Determine the (X, Y) coordinate at the center of the cell enclosing the given text.  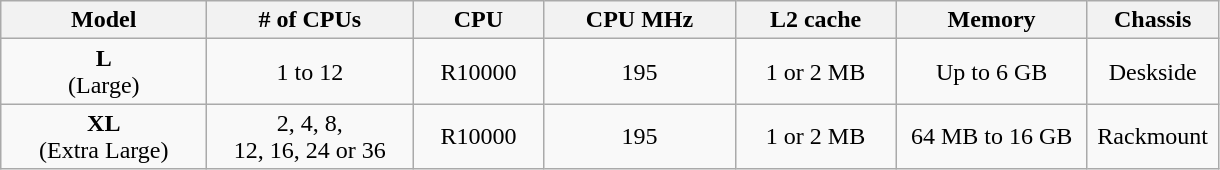
L2 cache (816, 20)
Rackmount (1152, 136)
XL(Extra Large) (104, 136)
1 to 12 (310, 72)
Up to 6 GB (992, 72)
Chassis (1152, 20)
Model (104, 20)
2, 4, 8,12, 16, 24 or 36 (310, 136)
64 MB to 16 GB (992, 136)
Memory (992, 20)
L(Large) (104, 72)
Deskside (1152, 72)
CPU MHz (640, 20)
CPU (478, 20)
# of CPUs (310, 20)
